Determine the [X, Y] coordinate at the center of the cell enclosing the given text.  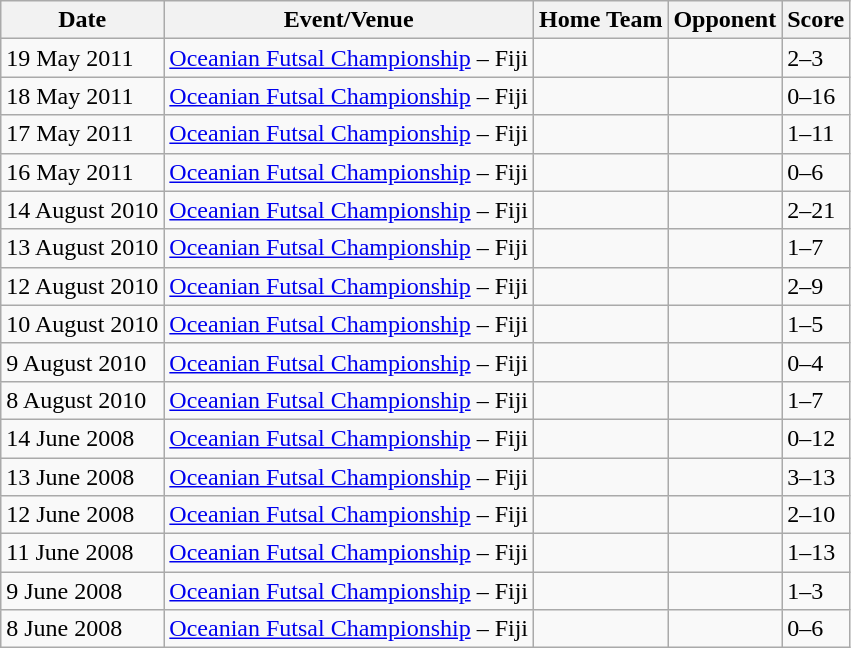
0–16 [816, 96]
2–9 [816, 286]
9 August 2010 [82, 362]
0–4 [816, 362]
14 June 2008 [82, 438]
13 August 2010 [82, 248]
1–11 [816, 134]
Home Team [601, 20]
19 May 2011 [82, 58]
Date [82, 20]
14 August 2010 [82, 210]
Opponent [725, 20]
Event/Venue [349, 20]
2–21 [816, 210]
1–13 [816, 553]
10 August 2010 [82, 324]
2–10 [816, 515]
3–13 [816, 477]
1–3 [816, 591]
8 June 2008 [82, 629]
18 May 2011 [82, 96]
Score [816, 20]
8 August 2010 [82, 400]
12 August 2010 [82, 286]
16 May 2011 [82, 172]
1–5 [816, 324]
9 June 2008 [82, 591]
17 May 2011 [82, 134]
2–3 [816, 58]
13 June 2008 [82, 477]
0–12 [816, 438]
11 June 2008 [82, 553]
12 June 2008 [82, 515]
